Scan for the cell matching the given text and deliver its (x, y) coordinate at center. 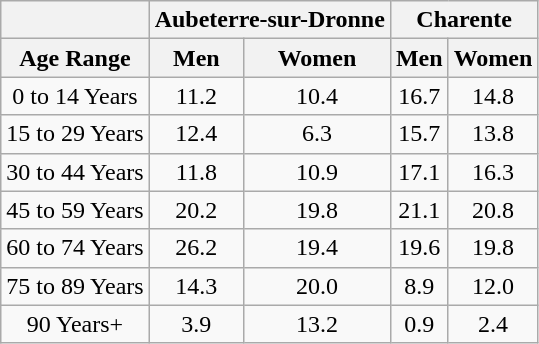
26.2 (196, 248)
13.8 (493, 134)
Aubeterre-sur-Dronne (270, 20)
0 to 14 Years (75, 96)
20.2 (196, 210)
15 to 29 Years (75, 134)
20.0 (318, 286)
6.3 (318, 134)
3.9 (196, 324)
60 to 74 Years (75, 248)
17.1 (419, 172)
75 to 89 Years (75, 286)
13.2 (318, 324)
10.4 (318, 96)
Age Range (75, 58)
10.9 (318, 172)
12.0 (493, 286)
21.1 (419, 210)
14.3 (196, 286)
15.7 (419, 134)
14.8 (493, 96)
8.9 (419, 286)
90 Years+ (75, 324)
2.4 (493, 324)
45 to 59 Years (75, 210)
20.8 (493, 210)
0.9 (419, 324)
11.8 (196, 172)
16.3 (493, 172)
11.2 (196, 96)
Charente (464, 20)
19.6 (419, 248)
19.4 (318, 248)
16.7 (419, 96)
30 to 44 Years (75, 172)
12.4 (196, 134)
